Output the (X, Y) coordinate of the center of the cell containing the given text.  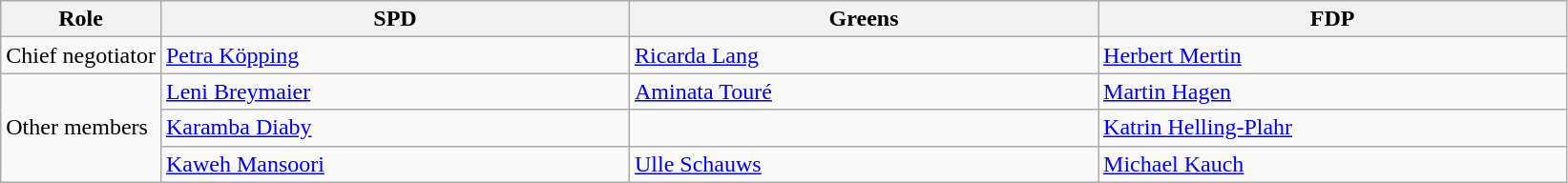
FDP (1332, 19)
Leni Breymaier (395, 91)
Greens (865, 19)
SPD (395, 19)
Role (81, 19)
Katrin Helling-Plahr (1332, 128)
Ricarda Lang (865, 55)
Kaweh Mansoori (395, 164)
Aminata Touré (865, 91)
Karamba Diaby (395, 128)
Michael Kauch (1332, 164)
Herbert Mertin (1332, 55)
Chief negotiator (81, 55)
Petra Köpping (395, 55)
Other members (81, 128)
Ulle Schauws (865, 164)
Martin Hagen (1332, 91)
